Pinpoint the cell where the given text exists, returning its [X, Y] midpoint coordinate. 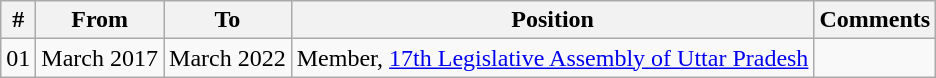
March 2017 [100, 58]
From [100, 20]
# [18, 20]
March 2022 [228, 58]
Comments [875, 20]
To [228, 20]
01 [18, 58]
Position [552, 20]
Member, 17th Legislative Assembly of Uttar Pradesh [552, 58]
